Determine the (x, y) coordinate at the center of the cell enclosing the given text.  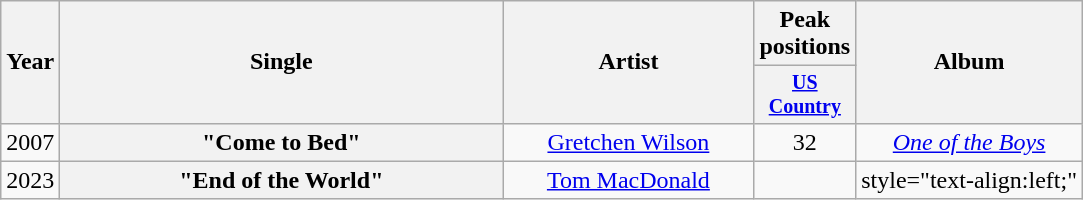
Peak positions (805, 34)
Artist (628, 62)
32 (805, 142)
2023 (30, 180)
One of the Boys (970, 142)
US Country (805, 94)
2007 (30, 142)
"Come to Bed" (282, 142)
Gretchen Wilson (628, 142)
Year (30, 62)
Single (282, 62)
Tom MacDonald (628, 180)
"End of the World" (282, 180)
Album (970, 62)
style="text-align:left;" (970, 180)
